Pinpoint the cell where the given text exists, returning its (X, Y) midpoint coordinate. 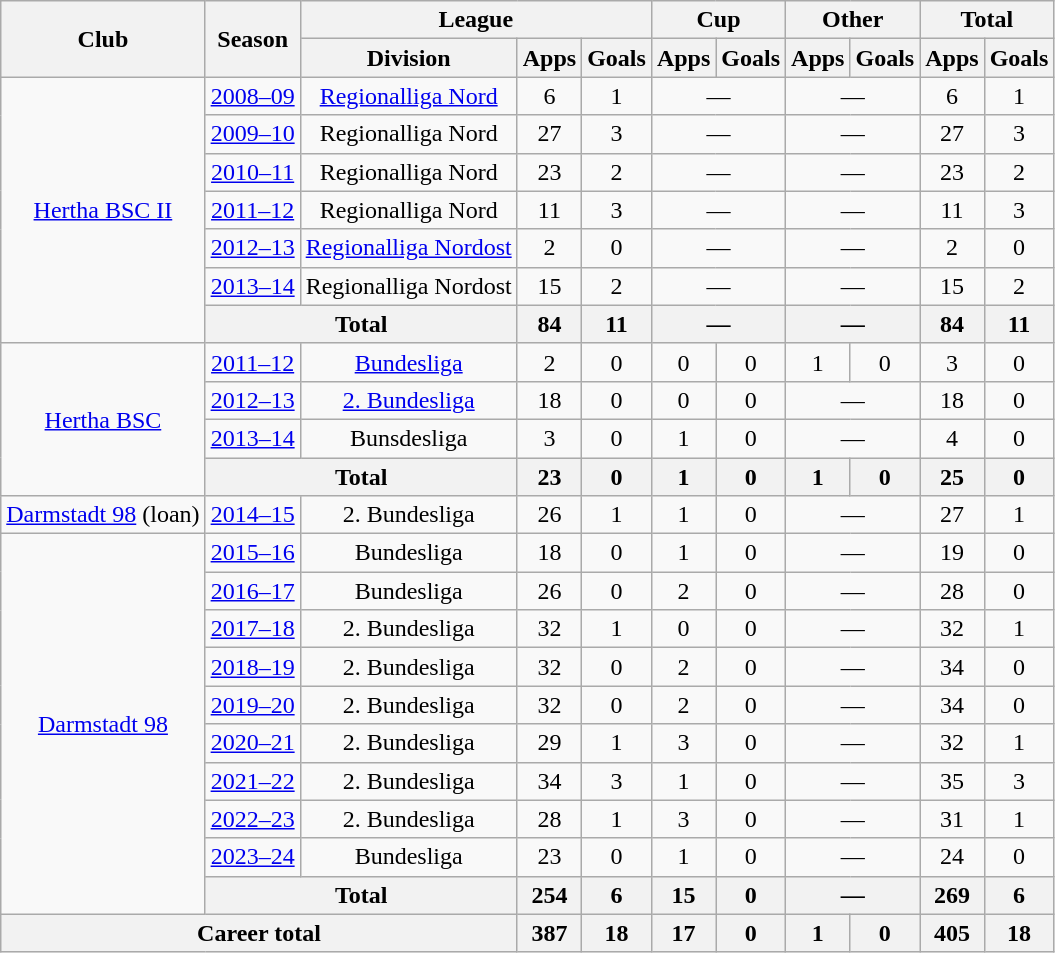
269 (952, 895)
387 (549, 933)
Darmstadt 98 (103, 724)
24 (952, 857)
Season (252, 39)
Bunsdesliga (408, 438)
Hertha BSC (103, 419)
2022–23 (252, 819)
2023–24 (252, 857)
25 (952, 477)
35 (952, 781)
2009–10 (252, 134)
2015–16 (252, 553)
2008–09 (252, 96)
2018–19 (252, 667)
2010–11 (252, 172)
Darmstadt 98 (loan) (103, 515)
2019–20 (252, 705)
League (476, 20)
405 (952, 933)
2021–22 (252, 781)
Other (853, 20)
2014–15 (252, 515)
Cup (718, 20)
17 (683, 933)
Club (103, 39)
2016–17 (252, 591)
4 (952, 438)
254 (549, 895)
2020–21 (252, 743)
Division (408, 58)
Career total (259, 933)
29 (549, 743)
2017–18 (252, 629)
19 (952, 553)
31 (952, 819)
Hertha BSC II (103, 210)
